Capture the cell that displays the provided text and extract its [x, y] central coordinate. 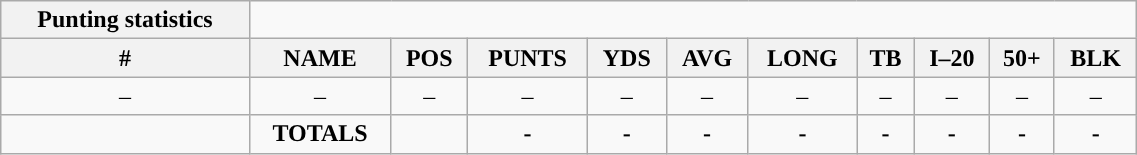
AVG [707, 58]
50+ [1022, 58]
YDS [626, 58]
BLK [1095, 58]
I–20 [952, 58]
Punting statistics [125, 20]
POS [430, 58]
TOTALS [320, 134]
NAME [320, 58]
TB [886, 58]
# [125, 58]
LONG [802, 58]
PUNTS [528, 58]
